Output the (X, Y) coordinate of the center of the cell containing the given text.  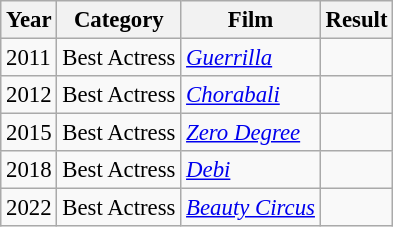
2018 (29, 170)
Category (119, 20)
Zero Degree (250, 133)
Beauty Circus (250, 208)
2011 (29, 58)
Guerrilla (250, 58)
2015 (29, 133)
Year (29, 20)
2022 (29, 208)
Chorabali (250, 95)
Film (250, 20)
Debi (250, 170)
2012 (29, 95)
Result (356, 20)
